Identify which cell holds the provided text, then report its (X, Y) central coordinate. 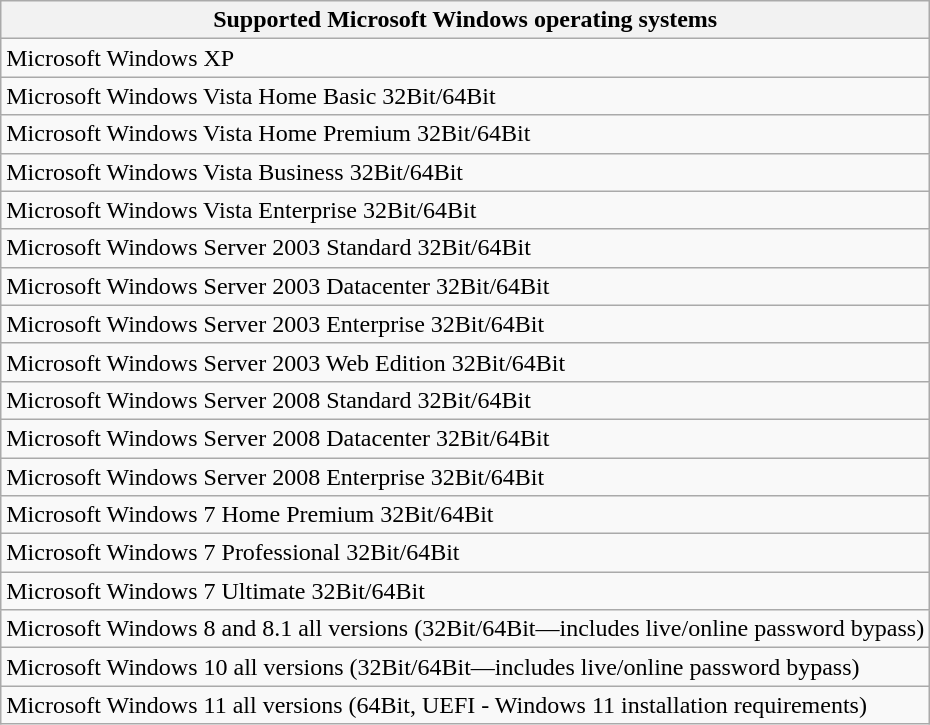
Microsoft Windows 8 and 8.1 all versions (32Bit/64Bit—includes live/online password bypass) (466, 629)
Microsoft Windows Server 2003 Datacenter 32Bit/64Bit (466, 286)
Microsoft Windows Server 2003 Web Edition 32Bit/64Bit (466, 362)
Microsoft Windows Server 2008 Enterprise 32Bit/64Bit (466, 477)
Microsoft Windows 11 all versions (64Bit, UEFI - Windows 11 installation requirements) (466, 705)
Microsoft Windows XP (466, 58)
Supported Microsoft Windows operating systems (466, 20)
Microsoft Windows Vista Home Basic 32Bit/64Bit (466, 96)
Microsoft Windows Server 2008 Datacenter 32Bit/64Bit (466, 438)
Microsoft Windows 7 Home Premium 32Bit/64Bit (466, 515)
Microsoft Windows 7 Professional 32Bit/64Bit (466, 553)
Microsoft Windows Vista Home Premium 32Bit/64Bit (466, 134)
Microsoft Windows Vista Business 32Bit/64Bit (466, 172)
Microsoft Windows Server 2003 Enterprise 32Bit/64Bit (466, 324)
Microsoft Windows 10 all versions (32Bit/64Bit—includes live/online password bypass) (466, 667)
Microsoft Windows Vista Enterprise 32Bit/64Bit (466, 210)
Microsoft Windows 7 Ultimate 32Bit/64Bit (466, 591)
Microsoft Windows Server 2008 Standard 32Bit/64Bit (466, 400)
Microsoft Windows Server 2003 Standard 32Bit/64Bit (466, 248)
